Return the [X, Y] coordinate for the center point of the cell that contains the specified text.  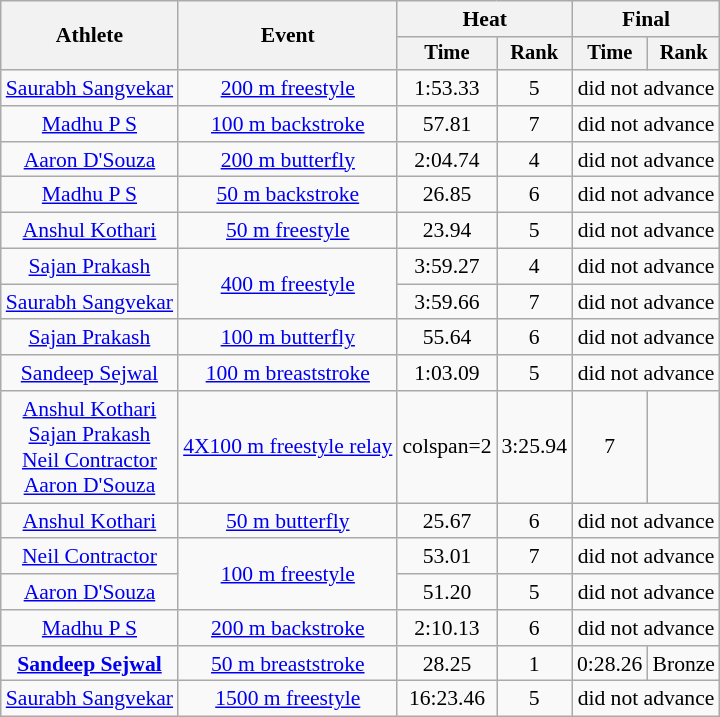
50 m butterfly [288, 521]
Neil Contractor [90, 557]
57.81 [446, 124]
1 [534, 664]
200 m backstroke [288, 628]
100 m backstroke [288, 124]
51.20 [446, 592]
Bronze [683, 664]
25.67 [446, 521]
2:04.74 [446, 160]
4X100 m freestyle relay [288, 447]
Final [646, 19]
53.01 [446, 557]
50 m breaststroke [288, 664]
50 m backstroke [288, 195]
colspan=2 [446, 447]
55.64 [446, 338]
Anshul KothariSajan PrakashNeil ContractorAaron D'Souza [90, 447]
100 m freestyle [288, 574]
26.85 [446, 195]
3:59.66 [446, 302]
200 m freestyle [288, 88]
100 m breaststroke [288, 373]
100 m butterfly [288, 338]
0:28.26 [610, 664]
1:53.33 [446, 88]
1500 m freestyle [288, 699]
Athlete [90, 36]
50 m freestyle [288, 231]
28.25 [446, 664]
3:59.27 [446, 267]
400 m freestyle [288, 284]
200 m butterfly [288, 160]
3:25.94 [534, 447]
Heat [484, 19]
1:03.09 [446, 373]
16:23.46 [446, 699]
23.94 [446, 231]
2:10.13 [446, 628]
Event [288, 36]
